From the cell containing the given text, extract its center point as (X, Y) coordinate. 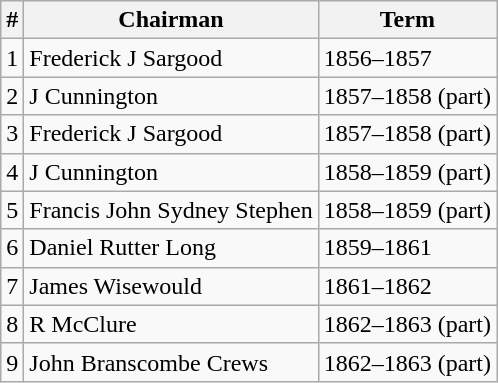
1859–1861 (407, 248)
R McClure (171, 324)
Term (407, 20)
1856–1857 (407, 58)
1 (12, 58)
James Wisewould (171, 286)
Chairman (171, 20)
Daniel Rutter Long (171, 248)
1861–1862 (407, 286)
5 (12, 210)
3 (12, 134)
John Branscombe Crews (171, 362)
Francis John Sydney Stephen (171, 210)
4 (12, 172)
# (12, 20)
7 (12, 286)
8 (12, 324)
2 (12, 96)
6 (12, 248)
9 (12, 362)
